Pinpoint the cell where the given text exists, returning its [X, Y] midpoint coordinate. 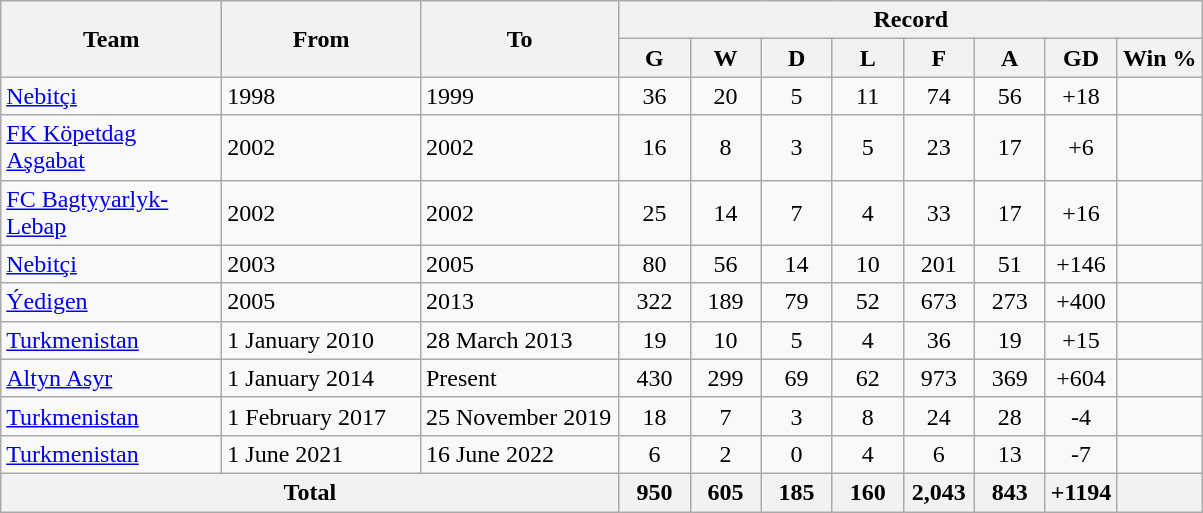
74 [938, 96]
20 [726, 96]
2 [726, 454]
16 June 2022 [520, 454]
80 [654, 264]
16 [654, 148]
+146 [1080, 264]
Record [911, 20]
+16 [1080, 212]
33 [938, 212]
843 [1010, 492]
18 [654, 416]
1998 [322, 96]
62 [868, 378]
973 [938, 378]
369 [1010, 378]
1 June 2021 [322, 454]
25 [654, 212]
-4 [1080, 416]
+15 [1080, 340]
1999 [520, 96]
+18 [1080, 96]
From [322, 39]
299 [726, 378]
To [520, 39]
G [654, 58]
+1194 [1080, 492]
52 [868, 302]
2003 [322, 264]
-7 [1080, 454]
D [796, 58]
28 [1010, 416]
24 [938, 416]
322 [654, 302]
1 February 2017 [322, 416]
185 [796, 492]
Altyn Asyr [112, 378]
Ýedigen [112, 302]
A [1010, 58]
605 [726, 492]
13 [1010, 454]
FK Köpetdag Aşgabat [112, 148]
11 [868, 96]
L [868, 58]
51 [1010, 264]
23 [938, 148]
+6 [1080, 148]
189 [726, 302]
28 March 2013 [520, 340]
1 January 2010 [322, 340]
201 [938, 264]
2013 [520, 302]
950 [654, 492]
F [938, 58]
160 [868, 492]
673 [938, 302]
0 [796, 454]
Win % [1160, 58]
25 November 2019 [520, 416]
FC Bagtyyarlyk-Lebap [112, 212]
2,043 [938, 492]
Team [112, 39]
Present [520, 378]
430 [654, 378]
+400 [1080, 302]
+604 [1080, 378]
79 [796, 302]
Total [310, 492]
1 January 2014 [322, 378]
W [726, 58]
69 [796, 378]
273 [1010, 302]
GD [1080, 58]
